Output the [X, Y] coordinate of the center of the cell containing the given text.  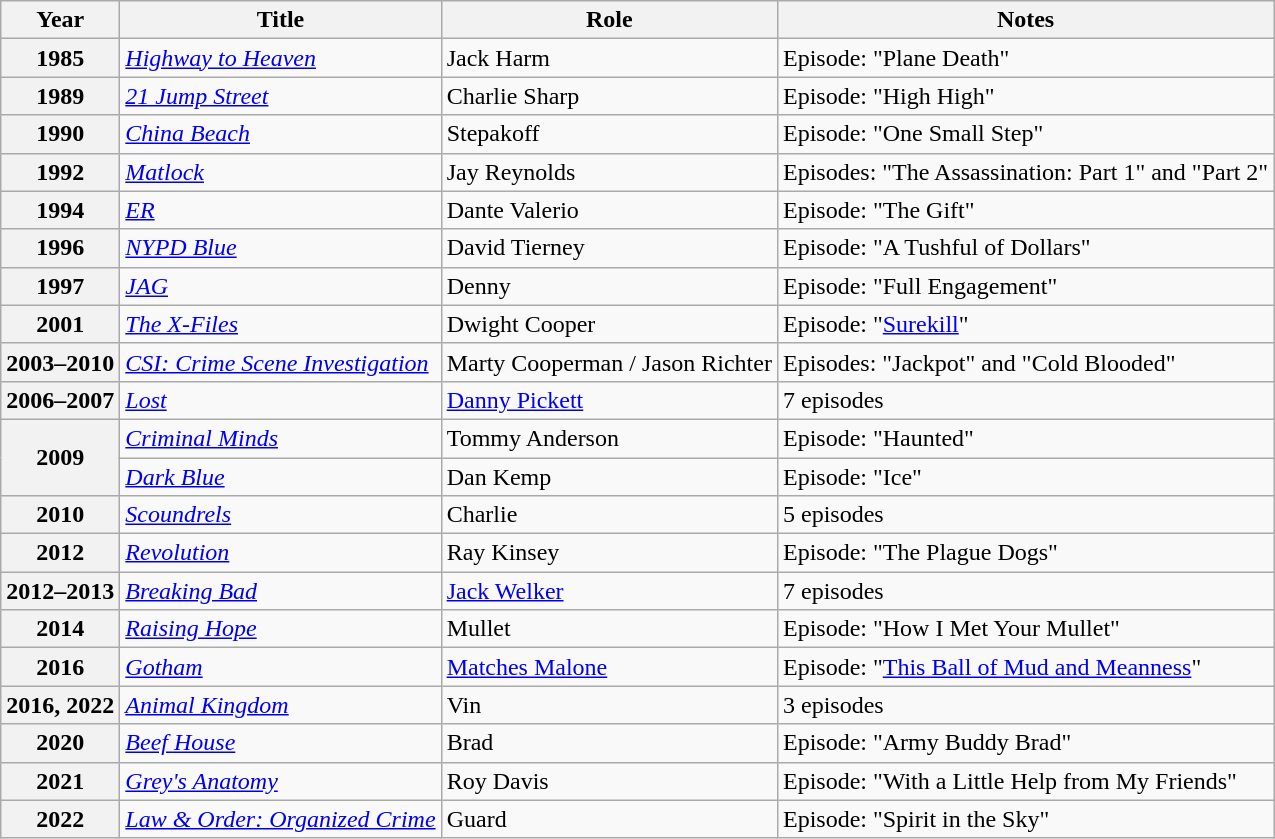
Tommy Anderson [609, 438]
Marty Cooperman / Jason Richter [609, 362]
Beef House [280, 743]
Episode: "Spirit in the Sky" [1025, 819]
5 episodes [1025, 515]
Grey's Anatomy [280, 781]
1985 [60, 58]
NYPD Blue [280, 248]
Charlie [609, 515]
1996 [60, 248]
Charlie Sharp [609, 96]
Danny Pickett [609, 400]
Year [60, 20]
CSI: Crime Scene Investigation [280, 362]
Matches Malone [609, 667]
Jay Reynolds [609, 172]
Episode: "Full Engagement" [1025, 286]
1989 [60, 96]
Dwight Cooper [609, 324]
3 episodes [1025, 705]
2003–2010 [60, 362]
Lost [280, 400]
JAG [280, 286]
Episode: "This Ball of Mud and Meanness" [1025, 667]
2016 [60, 667]
Dan Kemp [609, 477]
Denny [609, 286]
Criminal Minds [280, 438]
Episode: "Haunted" [1025, 438]
2020 [60, 743]
Episode: "How I Met Your Mullet" [1025, 629]
The X-Files [280, 324]
Mullet [609, 629]
Guard [609, 819]
Episode: "The Plague Dogs" [1025, 553]
2016, 2022 [60, 705]
Brad [609, 743]
Episode: "The Gift" [1025, 210]
Animal Kingdom [280, 705]
Episodes: "The Assassination: Part 1" and "Part 2" [1025, 172]
Episode: "Plane Death" [1025, 58]
Title [280, 20]
1994 [60, 210]
Vin [609, 705]
2014 [60, 629]
Law & Order: Organized Crime [280, 819]
Episode: "Army Buddy Brad" [1025, 743]
Episode: "Surekill" [1025, 324]
David Tierney [609, 248]
Dante Valerio [609, 210]
2012 [60, 553]
2001 [60, 324]
ER [280, 210]
21 Jump Street [280, 96]
Breaking Bad [280, 591]
1992 [60, 172]
2022 [60, 819]
Roy Davis [609, 781]
1997 [60, 286]
Raising Hope [280, 629]
Ray Kinsey [609, 553]
Revolution [280, 553]
2009 [60, 457]
Jack Harm [609, 58]
Episodes: "Jackpot" and "Cold Blooded" [1025, 362]
Scoundrels [280, 515]
2010 [60, 515]
Episode: "One Small Step" [1025, 134]
2012–2013 [60, 591]
Role [609, 20]
Dark Blue [280, 477]
Episode: "With a Little Help from My Friends" [1025, 781]
Episode: "High High" [1025, 96]
1990 [60, 134]
Jack Welker [609, 591]
Episode: "A Tushful of Dollars" [1025, 248]
2021 [60, 781]
Notes [1025, 20]
Highway to Heaven [280, 58]
Matlock [280, 172]
Stepakoff [609, 134]
Gotham [280, 667]
Episode: "Ice" [1025, 477]
China Beach [280, 134]
2006–2007 [60, 400]
